For the text-containing cell, return its midpoint in (X, Y) coordinate format. 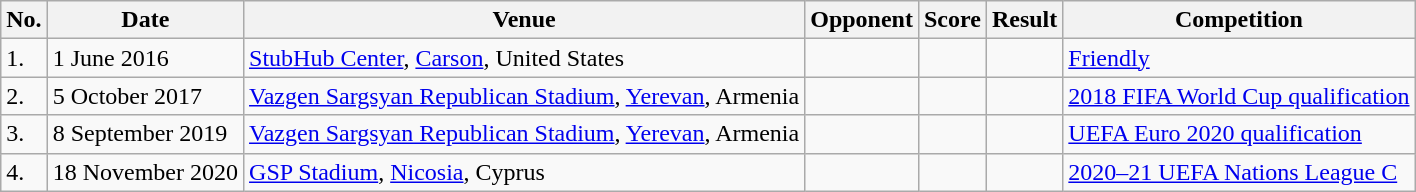
Venue (524, 20)
GSP Stadium, Nicosia, Cyprus (524, 172)
Score (952, 20)
Date (145, 20)
1 June 2016 (145, 58)
8 September 2019 (145, 134)
5 October 2017 (145, 96)
StubHub Center, Carson, United States (524, 58)
2018 FIFA World Cup qualification (1239, 96)
Opponent (862, 20)
4. (24, 172)
1. (24, 58)
No. (24, 20)
UEFA Euro 2020 qualification (1239, 134)
2020–21 UEFA Nations League C (1239, 172)
3. (24, 134)
2. (24, 96)
Result (1024, 20)
18 November 2020 (145, 172)
Friendly (1239, 58)
Competition (1239, 20)
